Scan for the cell matching the given text and deliver its (x, y) coordinate at center. 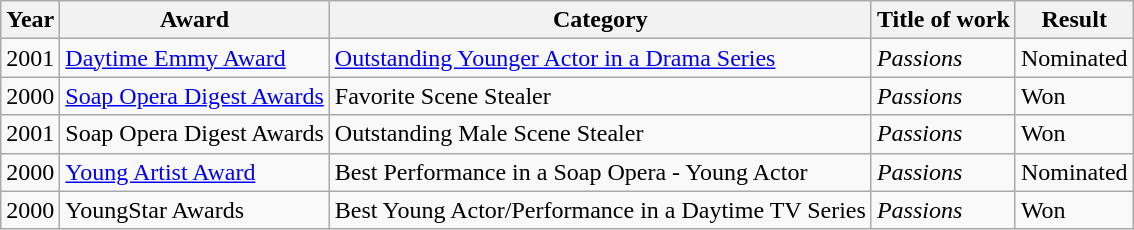
Title of work (943, 20)
Best Performance in a Soap Opera - Young Actor (600, 172)
Young Artist Award (194, 172)
Outstanding Younger Actor in a Drama Series (600, 58)
Award (194, 20)
Outstanding Male Scene Stealer (600, 134)
Result (1074, 20)
Year (30, 20)
YoungStar Awards (194, 210)
Category (600, 20)
Daytime Emmy Award (194, 58)
Favorite Scene Stealer (600, 96)
Best Young Actor/Performance in a Daytime TV Series (600, 210)
